Return [x, y] of the center of cell containing provided text 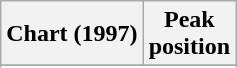
Chart (1997) [72, 34]
Peakposition [189, 34]
